Return [x, y] of the center of cell containing provided text 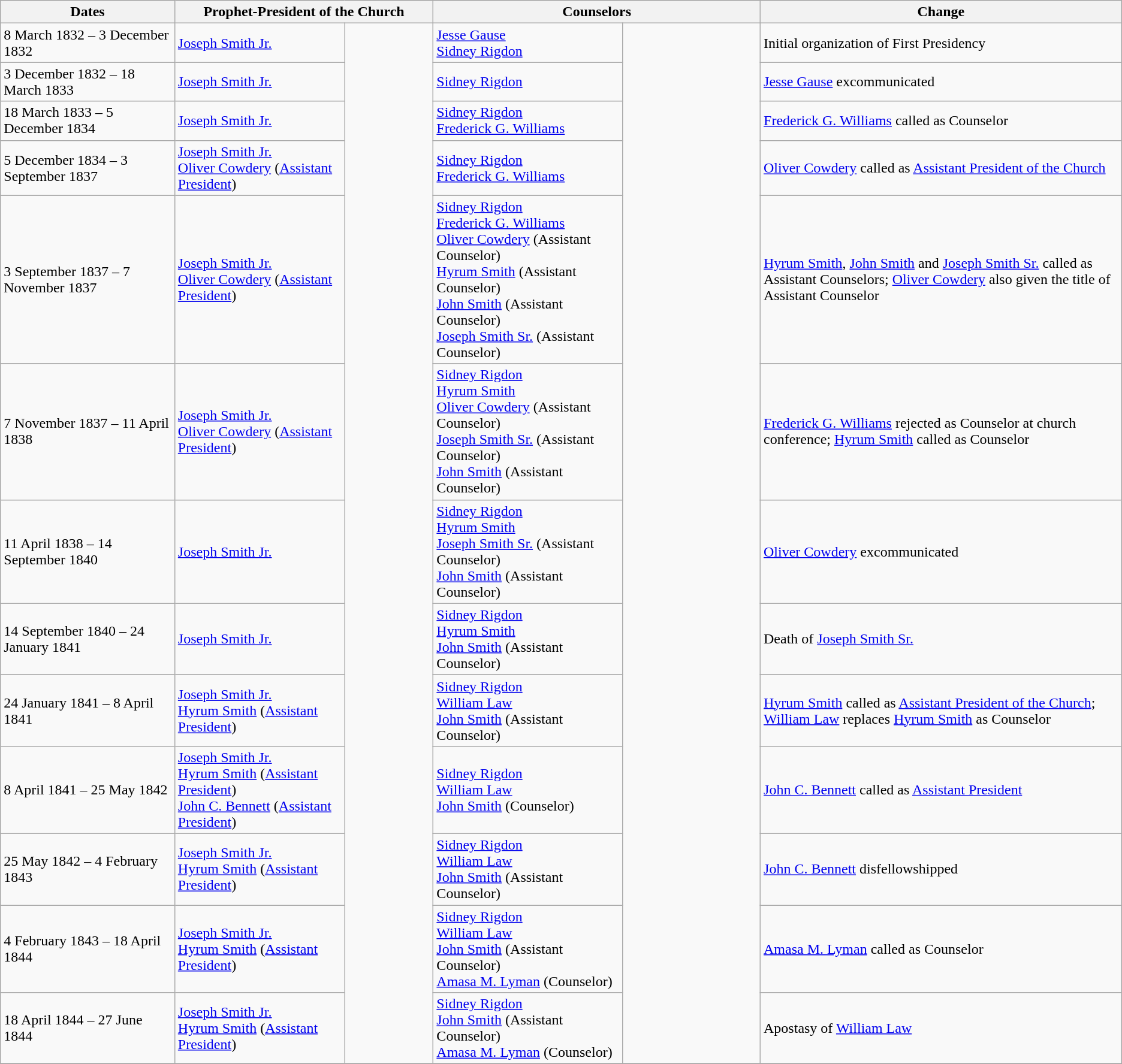
3 September 1837 – 7 November 1837 [88, 279]
Apostasy of William Law [941, 1028]
John C. Bennett disfellowshipped [941, 869]
5 December 1834 – 3 September 1837 [88, 168]
Oliver Cowdery excommunicated [941, 551]
Death of Joseph Smith Sr. [941, 639]
Prophet-President of the Church [304, 12]
Frederick G. Williams rejected as Counselor at church conference; Hyrum Smith called as Counselor [941, 431]
Jesse Gause excommunicated [941, 81]
Hyrum Smith called as Assistant President of the Church; William Law replaces Hyrum Smith as Counselor [941, 711]
Hyrum Smith, John Smith and Joseph Smith Sr. called as Assistant Counselors; Oliver Cowdery also given the title of Assistant Counselor [941, 279]
Sidney RigdonWilliam LawJohn Smith (Assistant Counselor)Amasa M. Lyman (Counselor) [528, 948]
Jesse GauseSidney Rigdon [528, 43]
14 September 1840 – 24 January 1841 [88, 639]
4 February 1843 – 18 April 1844 [88, 948]
Change [941, 12]
Amasa M. Lyman called as Counselor [941, 948]
Dates [88, 12]
3 December 1832 – 18 March 1833 [88, 81]
11 April 1838 – 14 September 1840 [88, 551]
Sidney Rigdon [528, 81]
18 April 1844 – 27 June 1844 [88, 1028]
John C. Bennett called as Assistant President [941, 790]
Frederick G. Williams called as Counselor [941, 121]
Initial organization of First Presidency [941, 43]
18 March 1833 – 5 December 1834 [88, 121]
Oliver Cowdery called as Assistant President of the Church [941, 168]
Sidney RigdonJohn Smith (Assistant Counselor)Amasa M. Lyman (Counselor) [528, 1028]
25 May 1842 – 4 February 1843 [88, 869]
Sidney RigdonHyrum SmithJoseph Smith Sr. (Assistant Counselor)John Smith (Assistant Counselor) [528, 551]
Sidney RigdonHyrum SmithOliver Cowdery (Assistant Counselor)Joseph Smith Sr. (Assistant Counselor)John Smith (Assistant Counselor) [528, 431]
Sidney RigdonWilliam LawJohn Smith (Counselor) [528, 790]
Counselors [597, 12]
Sidney RigdonHyrum SmithJohn Smith (Assistant Counselor) [528, 639]
8 April 1841 – 25 May 1842 [88, 790]
Joseph Smith Jr.Hyrum Smith (Assistant President)John C. Bennett (Assistant President) [260, 790]
7 November 1837 – 11 April 1838 [88, 431]
24 January 1841 – 8 April 1841 [88, 711]
8 March 1832 – 3 December 1832 [88, 43]
